Output the [X, Y] coordinate of the center of the cell containing the given text.  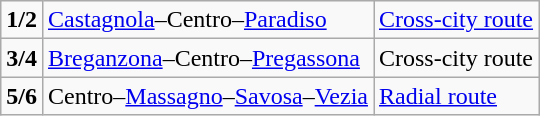
1/2 [22, 20]
Radial route [456, 96]
3/4 [22, 58]
5/6 [22, 96]
Centro–Massagno–Savosa–Vezia [208, 96]
Castagnola–Centro–Paradiso [208, 20]
Breganzona–Centro–Pregassona [208, 58]
